Identify which cell holds the provided text, then report its [X, Y] central coordinate. 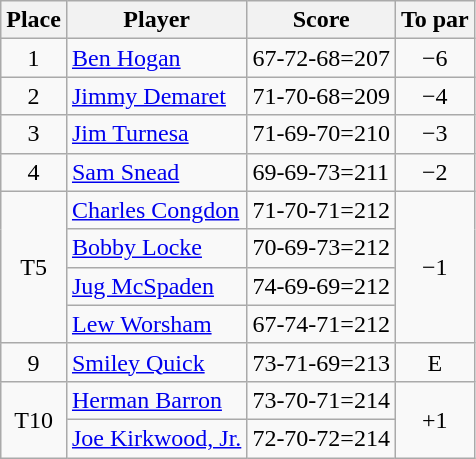
To par [434, 20]
2 [34, 96]
T5 [34, 267]
−3 [434, 134]
Bobby Locke [156, 248]
72-70-72=214 [322, 438]
1 [34, 58]
E [434, 362]
Charles Congdon [156, 210]
74-69-69=212 [322, 286]
Herman Barron [156, 400]
Lew Worsham [156, 324]
+1 [434, 419]
67-72-68=207 [322, 58]
Sam Snead [156, 172]
71-70-68=209 [322, 96]
Ben Hogan [156, 58]
69-69-73=211 [322, 172]
67-74-71=212 [322, 324]
Jug McSpaden [156, 286]
Player [156, 20]
−1 [434, 267]
−6 [434, 58]
73-70-71=214 [322, 400]
71-70-71=212 [322, 210]
T10 [34, 419]
Joe Kirkwood, Jr. [156, 438]
Jim Turnesa [156, 134]
70-69-73=212 [322, 248]
3 [34, 134]
Place [34, 20]
71-69-70=210 [322, 134]
Smiley Quick [156, 362]
−4 [434, 96]
73-71-69=213 [322, 362]
Jimmy Demaret [156, 96]
9 [34, 362]
4 [34, 172]
Score [322, 20]
−2 [434, 172]
